Provide the (x, y) coordinate of the cell's center where the given text is located.  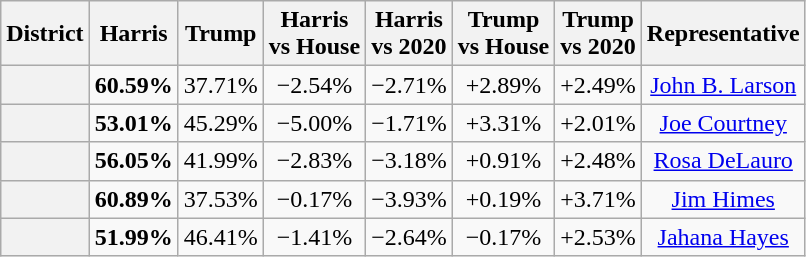
−3.18% (410, 161)
Jahana Hayes (723, 237)
−3.93% (410, 199)
−1.71% (410, 123)
51.99% (134, 237)
Harrisvs House (314, 34)
+2.49% (598, 85)
37.53% (220, 199)
Joe Courtney (723, 123)
Representative (723, 34)
+0.19% (503, 199)
+3.31% (503, 123)
District (45, 34)
45.29% (220, 123)
37.71% (220, 85)
+3.71% (598, 199)
Harrisvs 2020 (410, 34)
53.01% (134, 123)
+0.91% (503, 161)
−2.54% (314, 85)
Trump (220, 34)
−2.71% (410, 85)
−2.64% (410, 237)
46.41% (220, 237)
Jim Himes (723, 199)
Harris (134, 34)
−2.83% (314, 161)
−5.00% (314, 123)
Trumpvs 2020 (598, 34)
60.59% (134, 85)
+2.01% (598, 123)
+2.89% (503, 85)
+2.48% (598, 161)
56.05% (134, 161)
Trumpvs House (503, 34)
Rosa DeLauro (723, 161)
+2.53% (598, 237)
41.99% (220, 161)
−1.41% (314, 237)
60.89% (134, 199)
John B. Larson (723, 85)
